Output the [X, Y] coordinate of the center of the cell containing the given text.  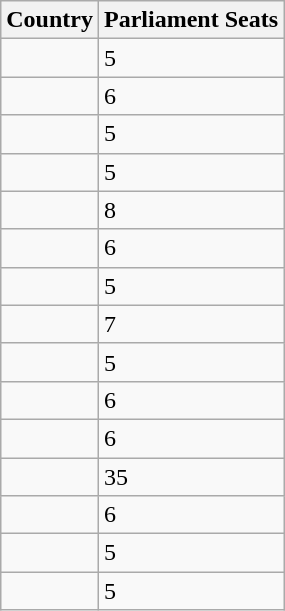
35 [190, 477]
Parliament Seats [190, 20]
8 [190, 210]
Country [50, 20]
7 [190, 324]
